From the cell containing the given text, extract its center point as [x, y] coordinate. 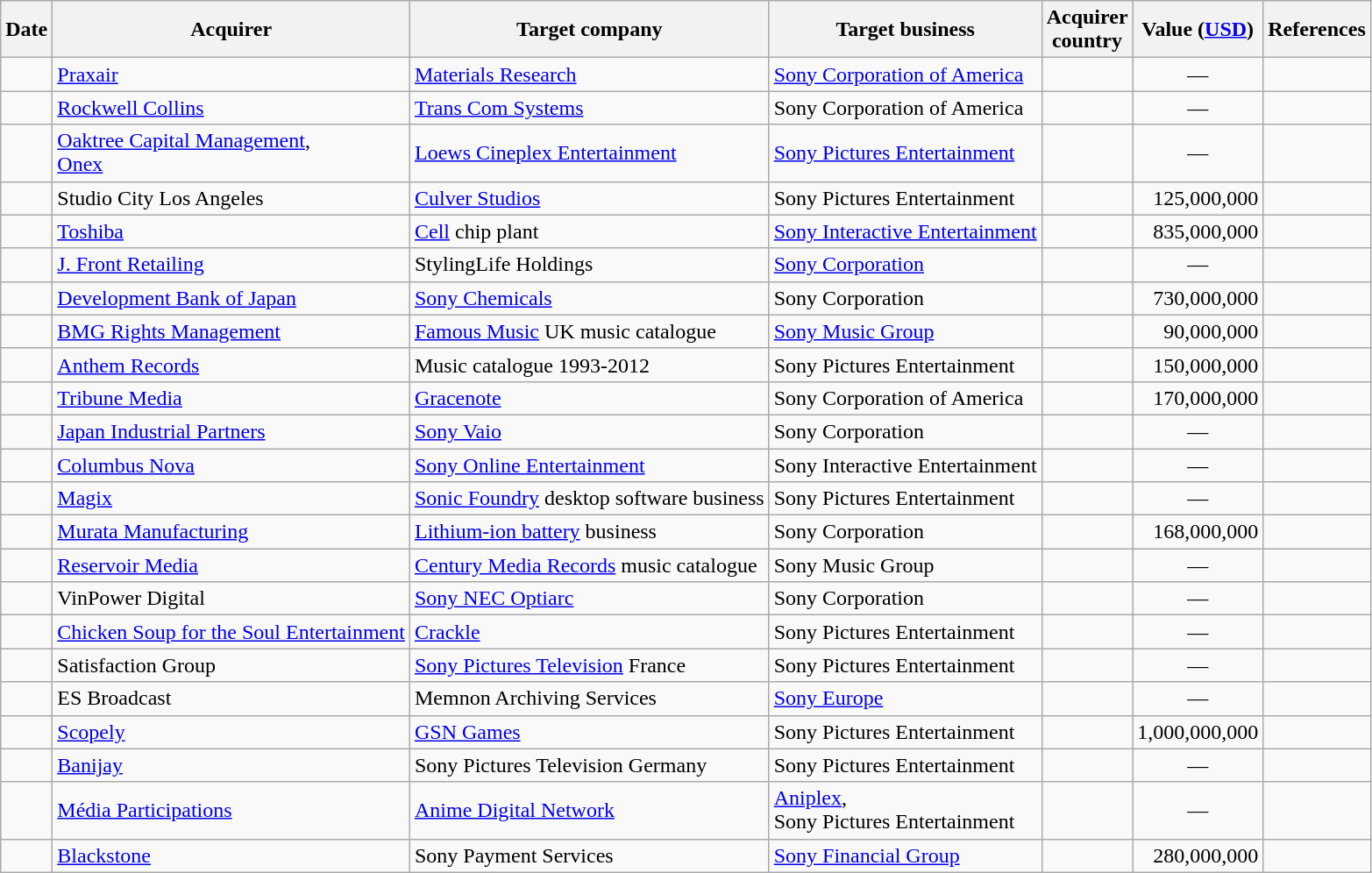
90,000,000 [1198, 331]
Toshiba [231, 231]
Sony Financial Group [905, 855]
Blackstone [231, 855]
Praxair [231, 75]
Crackle [589, 632]
730,000,000 [1198, 298]
Acquirer country [1087, 30]
Japan Industrial Partners [231, 431]
Sonic Foundry desktop software business [589, 499]
Gracenote [589, 398]
Target business [905, 30]
ES Broadcast [231, 699]
VinPower Digital [231, 599]
280,000,000 [1198, 855]
Memnon Archiving Services [589, 699]
1,000,000,000 [1198, 732]
Sony Vaio [589, 431]
Value (USD) [1198, 30]
Columbus Nova [231, 465]
Sony Online Entertainment [589, 465]
Murata Manufacturing [231, 532]
Magix [231, 499]
Satisfaction Group [231, 665]
GSN Games [589, 732]
150,000,000 [1198, 365]
Reservoir Media [231, 565]
125,000,000 [1198, 198]
835,000,000 [1198, 231]
Scopely [231, 732]
Studio City Los Angeles [231, 198]
Sony Europe [905, 699]
Sony Chemicals [589, 298]
J. Front Retailing [231, 265]
Century Media Records music catalogue [589, 565]
Anime Digital Network [589, 810]
Aniplex, Sony Pictures Entertainment [905, 810]
References [1317, 30]
Date [26, 30]
Development Bank of Japan [231, 298]
Chicken Soup for the Soul Entertainment [231, 632]
Materials Research [589, 75]
Acquirer [231, 30]
Sony Pictures Television France [589, 665]
Culver Studios [589, 198]
Banijay [231, 765]
Rockwell Collins [231, 108]
Music catalogue 1993-2012 [589, 365]
168,000,000 [1198, 532]
Trans Com Systems [589, 108]
Sony Pictures Television Germany [589, 765]
Anthem Records [231, 365]
Média Participations [231, 810]
BMG Rights Management [231, 331]
StylingLife Holdings [589, 265]
Tribune Media [231, 398]
Famous Music UK music catalogue [589, 331]
Lithium-ion battery business [589, 532]
Loews Cineplex Entertainment [589, 153]
Cell chip plant [589, 231]
Oaktree Capital Management, Onex [231, 153]
Sony Payment Services [589, 855]
Sony NEC Optiarc [589, 599]
Target company [589, 30]
170,000,000 [1198, 398]
